Detect which cell encompasses the target text, then output its [x, y] center coordinate. 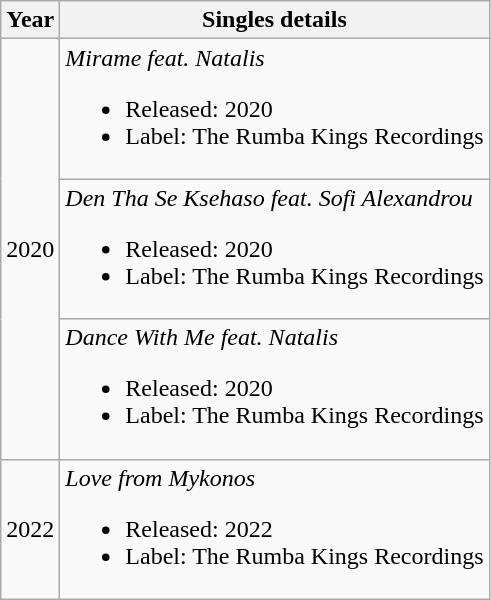
Den Tha Se Ksehaso feat. Sofi AlexandrouReleased: 2020Label: The Rumba Kings Recordings [274, 249]
Dance With Me feat. NatalisReleased: 2020Label: The Rumba Kings Recordings [274, 389]
Love from MykonosReleased: 2022Label: The Rumba Kings Recordings [274, 529]
2020 [30, 249]
Singles details [274, 20]
Year [30, 20]
2022 [30, 529]
Mirame feat. NatalisReleased: 2020Label: The Rumba Kings Recordings [274, 109]
